Scan for the cell matching the given text and deliver its [x, y] coordinate at center. 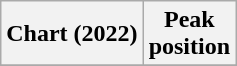
Peakposition [189, 34]
Chart (2022) [72, 34]
